Extract the (x, y) coordinate from the center of the cell holding the provided text.  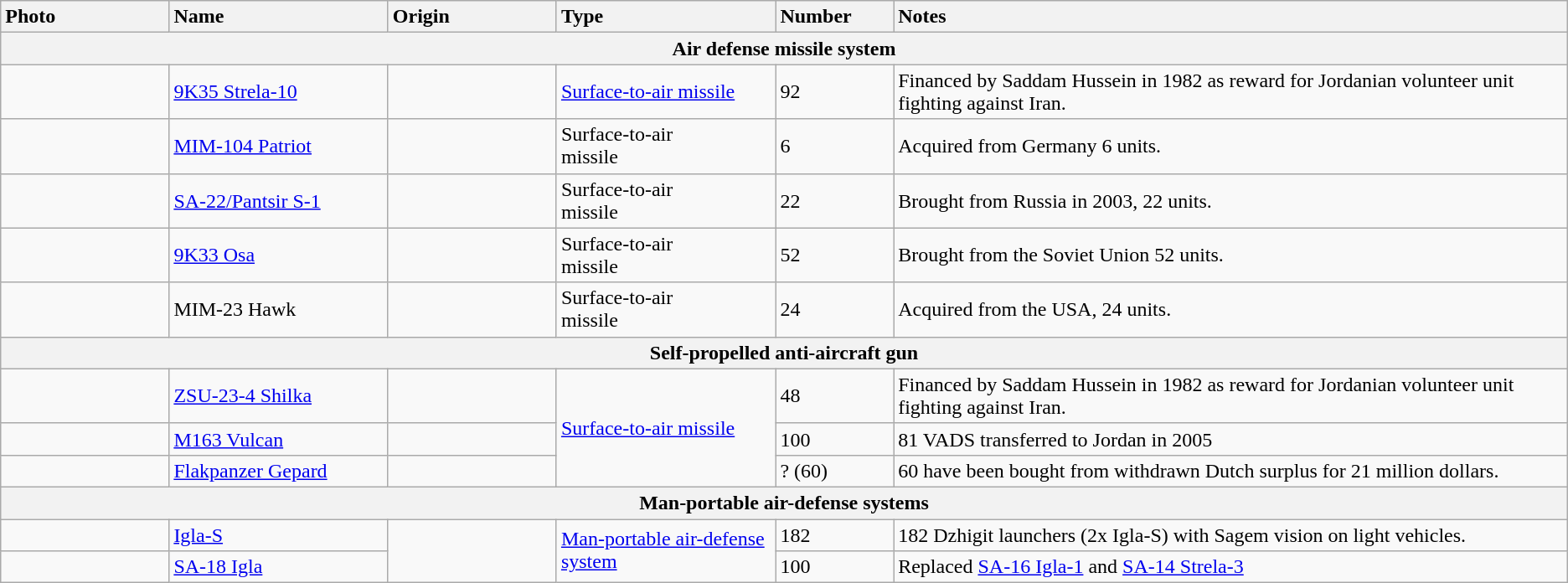
Man-portable air-defense systems (784, 503)
182 Dzhigit launchers (2x Igla-S) with Sagem vision on light vehicles. (1231, 535)
Igla-S (278, 535)
Number (834, 17)
52 (834, 255)
9K35 Strela-10 (278, 92)
81 VADS transferred to Jordan in 2005 (1231, 439)
Acquired from the USA, 24 units. (1231, 310)
182 (834, 535)
Brought from the Soviet Union 52 units. (1231, 255)
Replaced SA-16 Igla-1 and SA-14 Strela-3 (1231, 567)
Brought from Russia in 2003, 22 units. (1231, 201)
92 (834, 92)
M163 Vulcan (278, 439)
6 (834, 146)
Air defense missile system (784, 49)
Self-propelled anti-aircraft gun (784, 353)
60 have been bought from withdrawn Dutch surplus for 21 million dollars. (1231, 471)
24 (834, 310)
9K33 Osa (278, 255)
MIM-104 Patriot (278, 146)
22 (834, 201)
Acquired from Germany 6 units. (1231, 146)
? (60) (834, 471)
Man-portable air-defense system (665, 551)
MIM-23 Hawk (278, 310)
SA-22/Pantsir S-1 (278, 201)
Notes (1231, 17)
Photo (85, 17)
ZSU-23-4 Shilka (278, 395)
48 (834, 395)
Type (665, 17)
Name (278, 17)
Flakpanzer Gepard (278, 471)
Origin (472, 17)
SA-18 Igla (278, 567)
